Output the (x, y) coordinate of the center of the cell containing the given text.  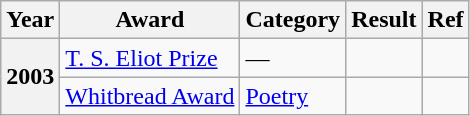
2003 (30, 77)
Ref (446, 20)
Category (293, 20)
Year (30, 20)
Result (384, 20)
— (293, 58)
T. S. Eliot Prize (150, 58)
Poetry (293, 96)
Whitbread Award (150, 96)
Award (150, 20)
